From the cell containing the given text, extract its center point as [X, Y] coordinate. 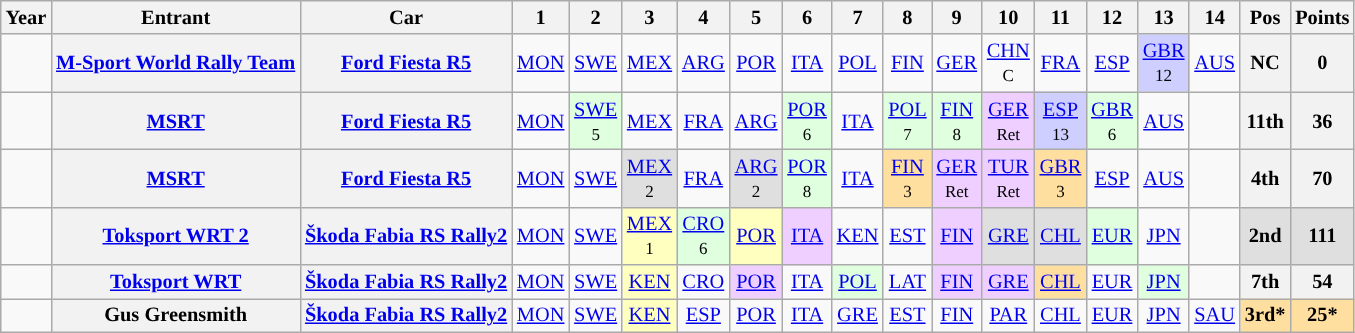
FIN8 [957, 121]
8 [907, 17]
LAT [907, 282]
CRO6 [704, 236]
7 [858, 17]
PAR [1008, 315]
111 [1322, 236]
Year [26, 17]
Toksport WRT 2 [176, 236]
7th [1265, 282]
Points [1322, 17]
14 [1214, 17]
MEX1 [650, 236]
MEX2 [650, 178]
POL7 [907, 121]
5 [756, 17]
Pos [1265, 17]
2nd [1265, 236]
3rd* [1265, 315]
10 [1008, 17]
GER [957, 63]
GBR12 [1164, 63]
Gus Greensmith [176, 315]
FIN3 [907, 178]
M-Sport World Rally Team [176, 63]
4 [704, 17]
ESP13 [1061, 121]
SWE5 [596, 121]
Entrant [176, 17]
TURRet [1008, 178]
2 [596, 17]
CRO [704, 282]
Car [406, 17]
Toksport WRT [176, 282]
54 [1322, 282]
70 [1322, 178]
POR6 [806, 121]
25* [1322, 315]
POR8 [806, 178]
ARG2 [756, 178]
GBR6 [1112, 121]
11th [1265, 121]
GBR3 [1061, 178]
6 [806, 17]
3 [650, 17]
12 [1112, 17]
NC [1265, 63]
11 [1061, 17]
1 [540, 17]
13 [1164, 17]
4th [1265, 178]
9 [957, 17]
SAU [1214, 315]
CHNC [1008, 63]
36 [1322, 121]
0 [1322, 63]
